Scan for the cell matching the given text and deliver its (x, y) coordinate at center. 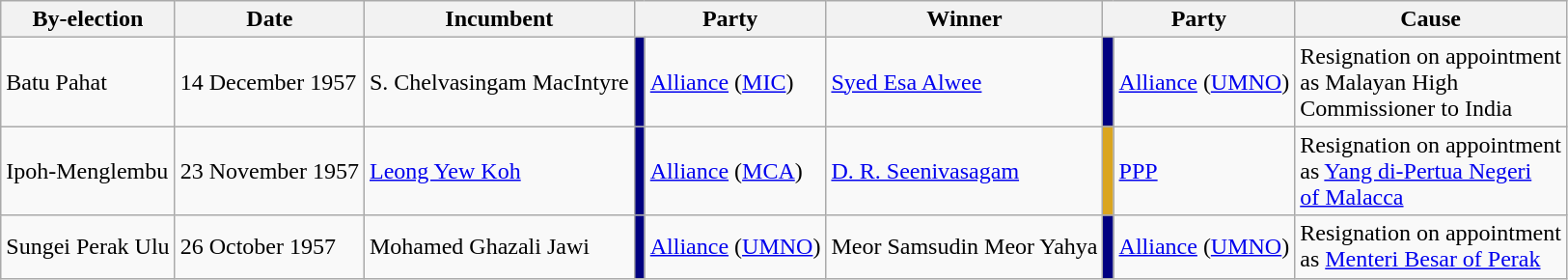
PPP (1204, 171)
14 December 1957 (269, 82)
Syed Esa Alwee (965, 82)
S. Chelvasingam MacIntyre (499, 82)
Leong Yew Koh (499, 171)
Sungei Perak Ulu (88, 247)
Resignation on appointment as Yang di-Pertua Negeriof Malacca (1431, 171)
Incumbent (499, 19)
Batu Pahat (88, 82)
By-election (88, 19)
Cause (1431, 19)
Resignation on appointmentas Menteri Besar of Perak (1431, 247)
Alliance (MCA) (735, 171)
Resignation on appointment as Malayan High Commissioner to India (1431, 82)
26 October 1957 (269, 247)
D. R. Seenivasagam (965, 171)
Winner (965, 19)
Meor Samsudin Meor Yahya (965, 247)
Alliance (MIC) (735, 82)
Mohamed Ghazali Jawi (499, 247)
Date (269, 19)
Ipoh-Menglembu (88, 171)
23 November 1957 (269, 171)
